Extract the [X, Y] coordinate from the center of the cell holding the provided text.  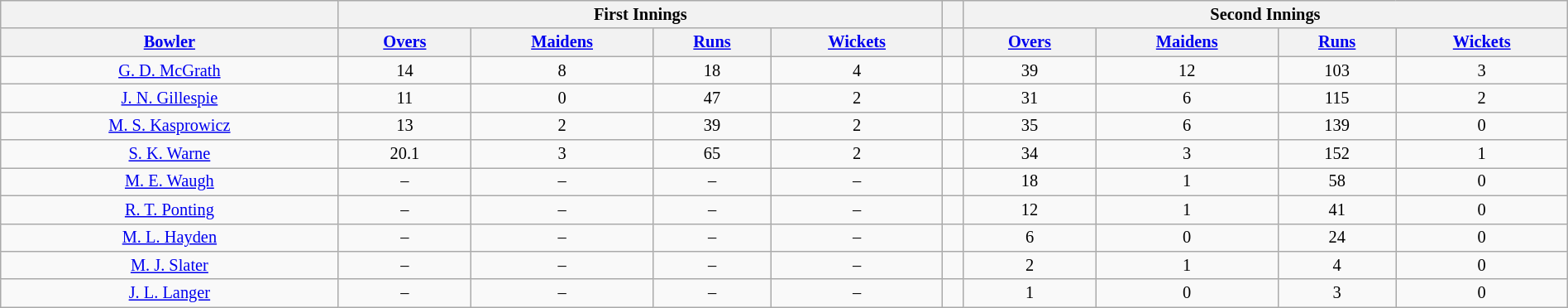
58 [1336, 181]
J. L. Langer [170, 293]
R. T. Ponting [170, 209]
34 [1030, 154]
First Innings [640, 14]
20.1 [405, 154]
41 [1336, 209]
103 [1336, 70]
J. N. Gillespie [170, 98]
65 [711, 154]
14 [405, 70]
S. K. Warne [170, 154]
13 [405, 126]
152 [1336, 154]
31 [1030, 98]
35 [1030, 126]
24 [1336, 238]
47 [711, 98]
G. D. McGrath [170, 70]
115 [1336, 98]
Second Innings [1265, 14]
M. S. Kasprowicz [170, 126]
Bowler [170, 42]
11 [405, 98]
M. L. Hayden [170, 238]
139 [1336, 126]
M. J. Slater [170, 265]
8 [562, 70]
M. E. Waugh [170, 181]
